Scan for the cell matching the given text and deliver its (X, Y) coordinate at center. 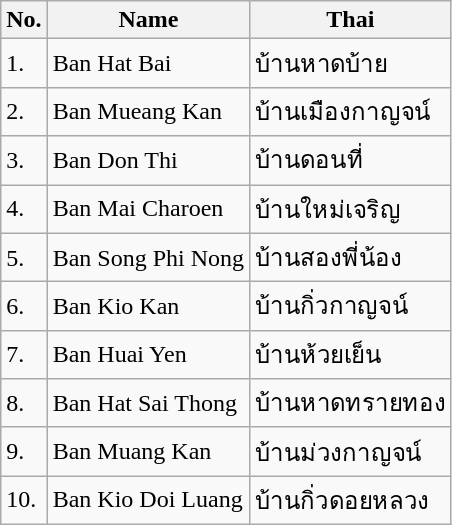
10. (24, 500)
No. (24, 20)
บ้านหาดทรายทอง (351, 404)
บ้านม่วงกาญจน์ (351, 452)
บ้านห้วยเย็น (351, 354)
6. (24, 306)
Ban Hat Sai Thong (148, 404)
บ้านหาดบ้าย (351, 64)
3. (24, 160)
Ban Hat Bai (148, 64)
Ban Mai Charoen (148, 208)
7. (24, 354)
Ban Muang Kan (148, 452)
บ้านใหม่เจริญ (351, 208)
บ้านสองพี่น้อง (351, 258)
Ban Song Phi Nong (148, 258)
บ้านกิ่วกาญจน์ (351, 306)
Name (148, 20)
Ban Don Thi (148, 160)
บ้านดอนที่ (351, 160)
2. (24, 112)
บ้านกิ่วดอยหลวง (351, 500)
Ban Mueang Kan (148, 112)
Ban Kio Kan (148, 306)
Thai (351, 20)
บ้านเมืองกาญจน์ (351, 112)
1. (24, 64)
9. (24, 452)
5. (24, 258)
Ban Kio Doi Luang (148, 500)
8. (24, 404)
4. (24, 208)
Ban Huai Yen (148, 354)
